Return the (x, y) coordinate for the center point of the cell that contains the specified text.  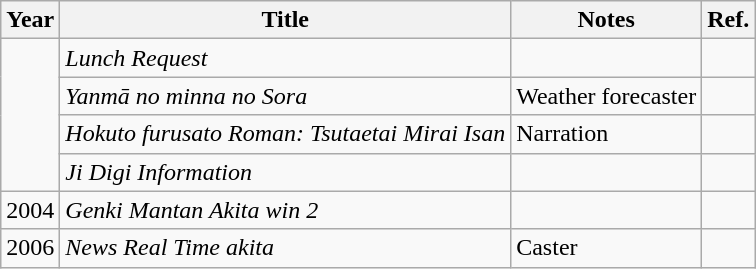
Ref. (728, 20)
2004 (30, 210)
2006 (30, 248)
Weather forecaster (606, 96)
Caster (606, 248)
Narration (606, 134)
Hokuto furusato Roman: Tsutaetai Mirai Isan (286, 134)
Year (30, 20)
Ji Digi Information (286, 172)
Yanmā no minna no Sora (286, 96)
Lunch Request (286, 58)
Genki Mantan Akita win 2 (286, 210)
Title (286, 20)
Notes (606, 20)
News Real Time akita (286, 248)
